Output the (X, Y) coordinate of the center of the cell containing the given text.  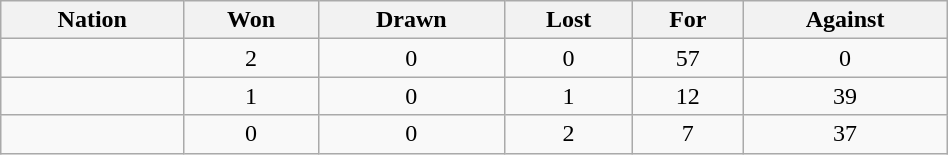
For (688, 20)
37 (845, 134)
12 (688, 96)
Nation (92, 20)
Drawn (411, 20)
Against (845, 20)
7 (688, 134)
57 (688, 58)
Lost (568, 20)
39 (845, 96)
Won (252, 20)
